Scan for the cell matching the given text and deliver its [X, Y] coordinate at center. 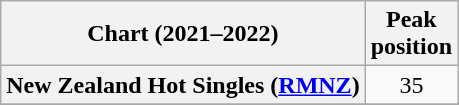
Chart (2021–2022) [183, 34]
New Zealand Hot Singles (RMNZ) [183, 85]
35 [411, 85]
Peakposition [411, 34]
